Find where the given text appears and provide that cell's center as [X, Y] coordinate. 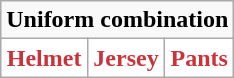
Pants [200, 58]
Uniform combination [118, 20]
Helmet [44, 58]
Jersey [126, 58]
